Capture the cell that displays the provided text and extract its [X, Y] central coordinate. 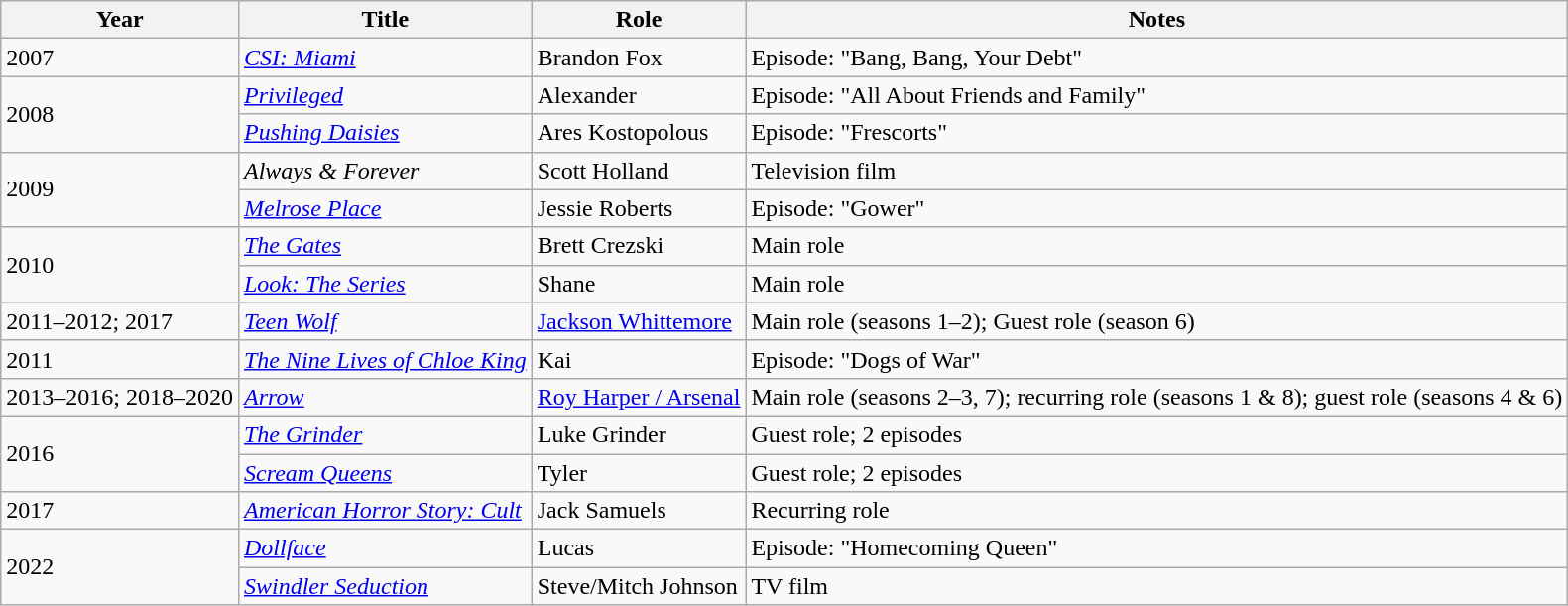
Swindler Seduction [385, 586]
The Gates [385, 246]
Notes [1156, 20]
Recurring role [1156, 511]
Alexander [639, 95]
Pushing Daisies [385, 133]
Episode: "Dogs of War" [1156, 359]
Brett Crezski [639, 246]
Ares Kostopolous [639, 133]
Role [639, 20]
Teen Wolf [385, 321]
2011 [120, 359]
Scream Queens [385, 473]
Year [120, 20]
2010 [120, 265]
TV film [1156, 586]
Jessie Roberts [639, 208]
Episode: "Gower" [1156, 208]
Look: The Series [385, 284]
Title [385, 20]
Jack Samuels [639, 511]
Episode: "Homecoming Queen" [1156, 548]
Arrow [385, 397]
Kai [639, 359]
Melrose Place [385, 208]
The Grinder [385, 434]
Tyler [639, 473]
2017 [120, 511]
Brandon Fox [639, 58]
Episode: "Frescorts" [1156, 133]
Roy Harper / Arsenal [639, 397]
Television film [1156, 171]
Steve/Mitch Johnson [639, 586]
Luke Grinder [639, 434]
CSI: Miami [385, 58]
Lucas [639, 548]
2016 [120, 453]
2013–2016; 2018–2020 [120, 397]
Always & Forever [385, 171]
Main role (seasons 1–2); Guest role (season 6) [1156, 321]
American Horror Story: Cult [385, 511]
Dollface [385, 548]
Episode: "All About Friends and Family" [1156, 95]
The Nine Lives of Chloe King [385, 359]
Jackson Whittemore [639, 321]
2009 [120, 189]
2011–2012; 2017 [120, 321]
Episode: "Bang, Bang, Your Debt" [1156, 58]
Scott Holland [639, 171]
Privileged [385, 95]
Main role (seasons 2–3, 7); recurring role (seasons 1 & 8); guest role (seasons 4 & 6) [1156, 397]
Shane [639, 284]
2007 [120, 58]
2022 [120, 567]
2008 [120, 114]
